Determine the [X, Y] coordinate at the center of the cell enclosing the given text.  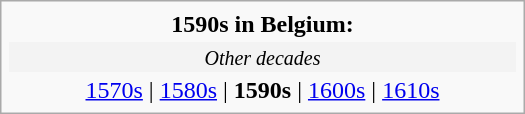
1570s | 1580s | 1590s | 1600s | 1610s [262, 90]
Other decades [262, 57]
1590s in Belgium: [262, 24]
